Provide the [x, y] coordinate of the cell's center where the given text is located.  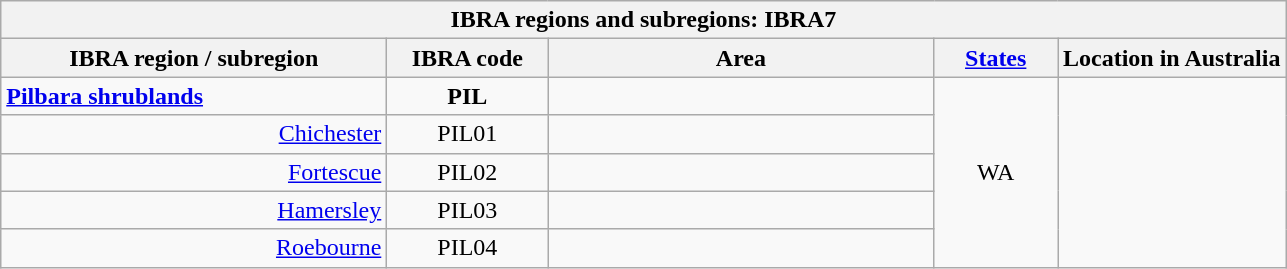
PIL03 [468, 210]
IBRA region / subregion [194, 58]
Location in Australia [1172, 58]
States [996, 58]
PIL [468, 96]
PIL02 [468, 172]
IBRA code [468, 58]
Hamersley [194, 210]
PIL04 [468, 248]
Chichester [194, 134]
Fortescue [194, 172]
WA [996, 172]
Roebourne [194, 248]
PIL01 [468, 134]
Area [741, 58]
Pilbara shrublands [194, 96]
IBRA regions and subregions: IBRA7 [644, 20]
